Find where the given text appears and provide that cell's center as (x, y) coordinate. 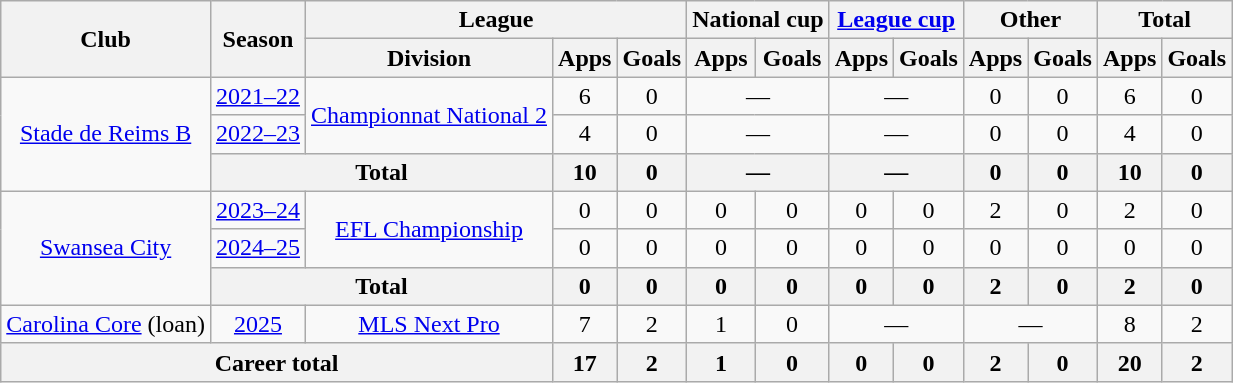
League cup (896, 20)
Carolina Core (loan) (106, 324)
Stade de Reims B (106, 134)
2021–22 (258, 96)
2022–23 (258, 134)
17 (585, 362)
8 (1129, 324)
Swansea City (106, 248)
Other (1030, 20)
Championnat National 2 (428, 115)
2023–24 (258, 210)
20 (1129, 362)
2025 (258, 324)
7 (585, 324)
EFL Championship (428, 229)
Season (258, 39)
Club (106, 39)
Career total (277, 362)
2024–25 (258, 248)
National cup (758, 20)
MLS Next Pro (428, 324)
League (496, 20)
Division (428, 58)
